Output the (x, y) coordinate of the center of the cell containing the given text.  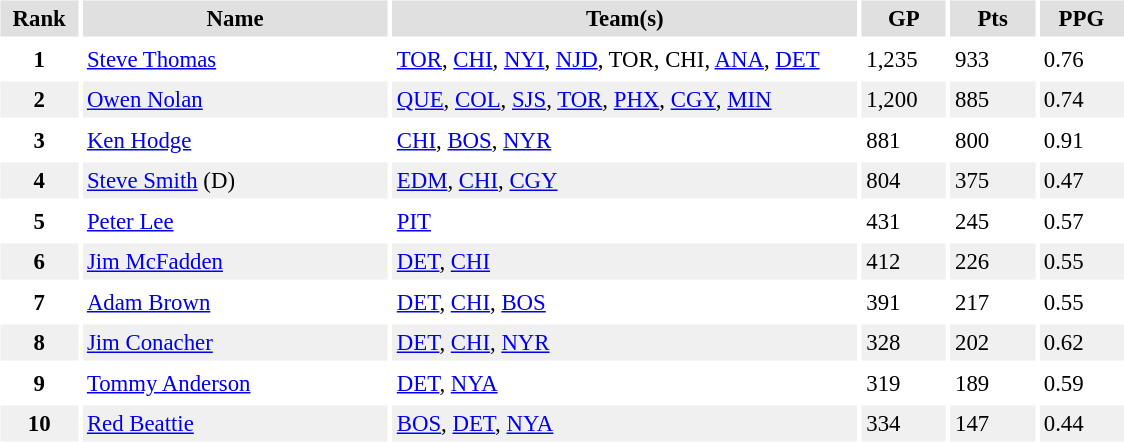
8 (38, 342)
Peter Lee (234, 221)
1,235 (904, 59)
933 (993, 59)
Steve Thomas (234, 59)
6 (38, 262)
804 (904, 180)
7 (38, 302)
328 (904, 342)
800 (993, 140)
0.76 (1081, 59)
QUE, COL, SJS, TOR, PHX, CGY, MIN (624, 100)
DET, CHI (624, 262)
Steve Smith (D) (234, 180)
GP (904, 18)
431 (904, 221)
189 (993, 383)
BOS, DET, NYA (624, 424)
Ken Hodge (234, 140)
Adam Brown (234, 302)
Red Beattie (234, 424)
0.62 (1081, 342)
319 (904, 383)
Team(s) (624, 18)
CHI, BOS, NYR (624, 140)
Pts (993, 18)
0.44 (1081, 424)
0.59 (1081, 383)
3 (38, 140)
Tommy Anderson (234, 383)
0.57 (1081, 221)
PPG (1081, 18)
DET, CHI, BOS (624, 302)
Owen Nolan (234, 100)
Jim McFadden (234, 262)
334 (904, 424)
PIT (624, 221)
Jim Conacher (234, 342)
391 (904, 302)
881 (904, 140)
885 (993, 100)
2 (38, 100)
9 (38, 383)
0.91 (1081, 140)
4 (38, 180)
245 (993, 221)
147 (993, 424)
5 (38, 221)
EDM, CHI, CGY (624, 180)
1,200 (904, 100)
10 (38, 424)
226 (993, 262)
DET, CHI, NYR (624, 342)
Rank (38, 18)
Name (234, 18)
0.74 (1081, 100)
375 (993, 180)
217 (993, 302)
DET, NYA (624, 383)
202 (993, 342)
0.47 (1081, 180)
TOR, CHI, NYI, NJD, TOR, CHI, ANA, DET (624, 59)
412 (904, 262)
1 (38, 59)
